Detect which cell encompasses the target text, then output its (x, y) center coordinate. 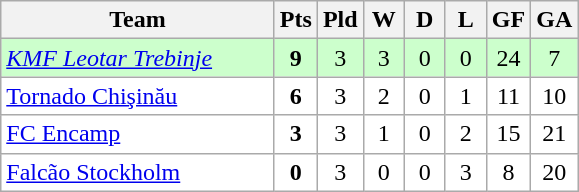
20 (554, 172)
7 (554, 58)
Falcão Stockholm (138, 172)
10 (554, 96)
Pts (296, 20)
21 (554, 134)
Tornado Chişinău (138, 96)
6 (296, 96)
FC Encamp (138, 134)
D (424, 20)
8 (508, 172)
9 (296, 58)
Team (138, 20)
24 (508, 58)
GA (554, 20)
GF (508, 20)
W (384, 20)
11 (508, 96)
Pld (340, 20)
L (466, 20)
15 (508, 134)
KMF Leotar Trebinje (138, 58)
